Output the (X, Y) coordinate of the center of the cell containing the given text.  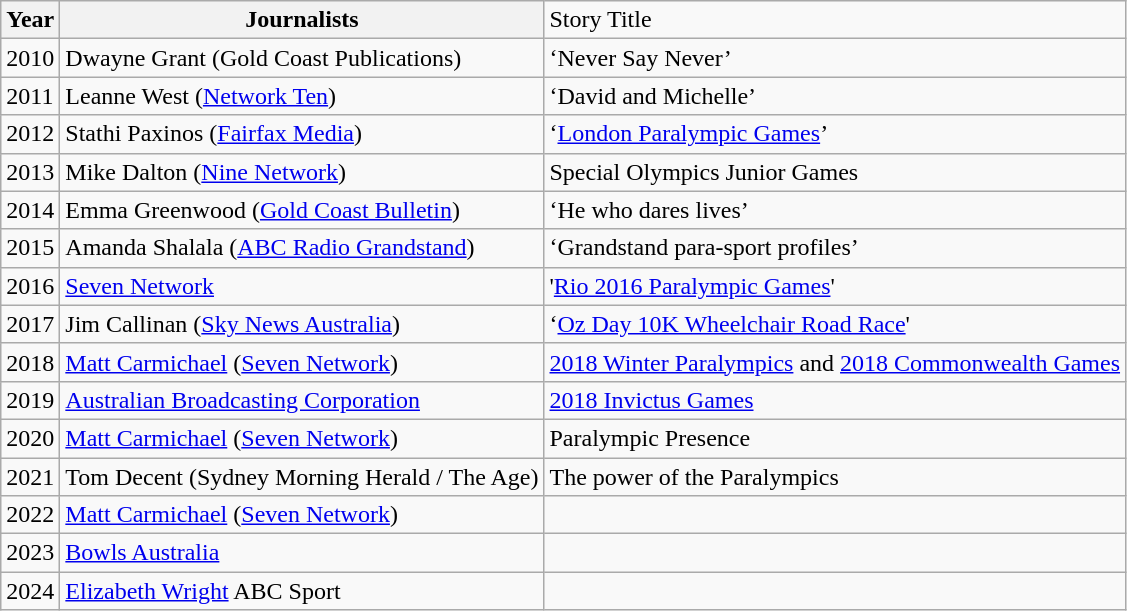
2024 (30, 591)
Journalists (302, 20)
‘David and Michelle’ (835, 96)
The power of the Paralympics (835, 477)
2013 (30, 172)
2012 (30, 134)
2015 (30, 248)
Tom Decent (Sydney Morning Herald / The Age) (302, 477)
2018 Winter Paralympics and 2018 Commonwealth Games (835, 362)
2016 (30, 286)
Emma Greenwood (Gold Coast Bulletin) (302, 210)
Mike Dalton (Nine Network) (302, 172)
2018 Invictus Games (835, 400)
Bowls Australia (302, 553)
Paralympic Presence (835, 438)
‘He who dares lives’ (835, 210)
Seven Network (302, 286)
2014 (30, 210)
Dwayne Grant (Gold Coast Publications) (302, 58)
2023 (30, 553)
2019 (30, 400)
‘London Paralympic Games’ (835, 134)
2021 (30, 477)
Leanne West (Network Ten) (302, 96)
‘Oz Day 10K Wheelchair Road Race' (835, 324)
Australian Broadcasting Corporation (302, 400)
2018 (30, 362)
Stathi Paxinos (Fairfax Media) (302, 134)
2011 (30, 96)
2022 (30, 515)
2020 (30, 438)
‘Never Say Never’ (835, 58)
Story Title (835, 20)
Elizabeth Wright ABC Sport (302, 591)
Special Olympics Junior Games (835, 172)
Amanda Shalala (ABC Radio Grandstand) (302, 248)
Year (30, 20)
Jim Callinan (Sky News Australia) (302, 324)
2017 (30, 324)
‘Grandstand para-sport profiles’ (835, 248)
2010 (30, 58)
'Rio 2016 Paralympic Games' (835, 286)
